For the text-containing cell, return its midpoint in (x, y) coordinate format. 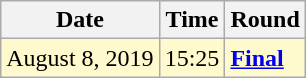
Time (192, 20)
15:25 (192, 58)
Date (80, 20)
Final (265, 58)
Round (265, 20)
August 8, 2019 (80, 58)
